Identify which cell holds the provided text, then report its (x, y) central coordinate. 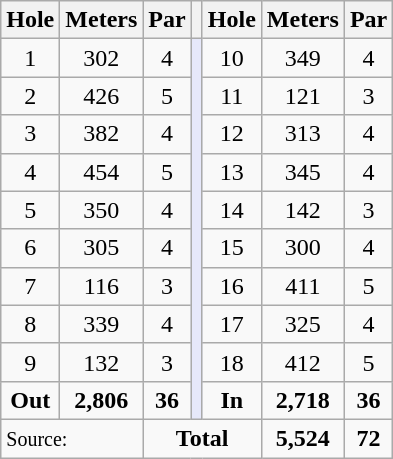
Total (202, 438)
302 (102, 58)
17 (232, 324)
16 (232, 286)
339 (102, 324)
2 (30, 96)
14 (232, 210)
116 (102, 286)
12 (232, 134)
142 (302, 210)
2,718 (302, 400)
305 (102, 248)
426 (102, 96)
11 (232, 96)
10 (232, 58)
7 (30, 286)
132 (102, 362)
13 (232, 172)
18 (232, 362)
1 (30, 58)
In (232, 400)
454 (102, 172)
121 (302, 96)
345 (302, 172)
300 (302, 248)
72 (368, 438)
350 (102, 210)
Source: (72, 438)
412 (302, 362)
411 (302, 286)
Out (30, 400)
349 (302, 58)
8 (30, 324)
313 (302, 134)
9 (30, 362)
6 (30, 248)
5,524 (302, 438)
2,806 (102, 400)
15 (232, 248)
382 (102, 134)
325 (302, 324)
